For the text-containing cell, return its midpoint in [X, Y] coordinate format. 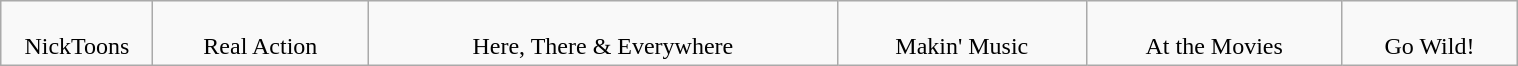
Go Wild! [1429, 34]
Makin' Music [962, 34]
At the Movies [1214, 34]
Here, There & Everywhere [602, 34]
NickToons [76, 34]
Real Action [260, 34]
